Identify which cell holds the provided text, then report its (x, y) central coordinate. 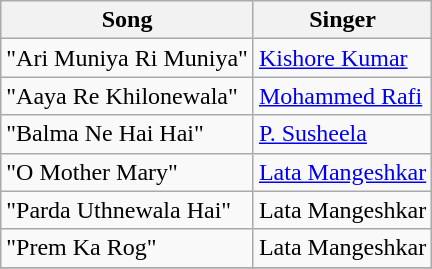
"Parda Uthnewala Hai" (128, 210)
"Balma Ne Hai Hai" (128, 134)
Kishore Kumar (342, 58)
Song (128, 20)
"Ari Muniya Ri Muniya" (128, 58)
"Prem Ka Rog" (128, 248)
Mohammed Rafi (342, 96)
P. Susheela (342, 134)
"O Mother Mary" (128, 172)
Singer (342, 20)
"Aaya Re Khilonewala" (128, 96)
